Extract the [X, Y] coordinate from the center of the cell holding the provided text.  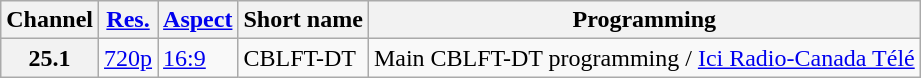
720p [128, 58]
Channel [50, 20]
CBLFT-DT [303, 58]
Short name [303, 20]
Programming [644, 20]
Res. [128, 20]
Main CBLFT-DT programming / Ici Radio-Canada Télé [644, 58]
25.1 [50, 58]
16:9 [198, 58]
Aspect [198, 20]
